Extract the (x, y) coordinate from the center of the cell holding the provided text.  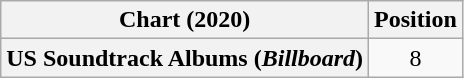
Position (416, 20)
Chart (2020) (185, 20)
8 (416, 58)
US Soundtrack Albums (Billboard) (185, 58)
